Scan for the cell matching the given text and deliver its [x, y] coordinate at center. 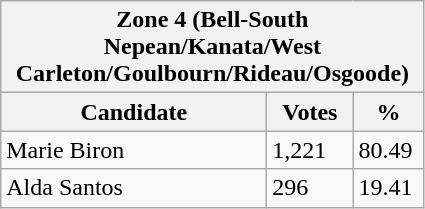
19.41 [388, 188]
Candidate [134, 112]
80.49 [388, 150]
1,221 [310, 150]
Votes [310, 112]
Alda Santos [134, 188]
296 [310, 188]
Marie Biron [134, 150]
% [388, 112]
Zone 4 (Bell-South Nepean/Kanata/West Carleton/Goulbourn/Rideau/Osgoode) [212, 47]
